Identify which cell holds the provided text, then report its (x, y) central coordinate. 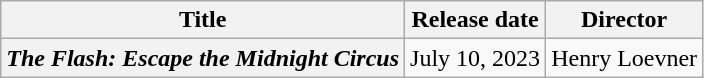
Release date (476, 20)
Director (624, 20)
The Flash: Escape the Midnight Circus (203, 58)
Title (203, 20)
July 10, 2023 (476, 58)
Henry Loevner (624, 58)
